For the text-containing cell, return its midpoint in [X, Y] coordinate format. 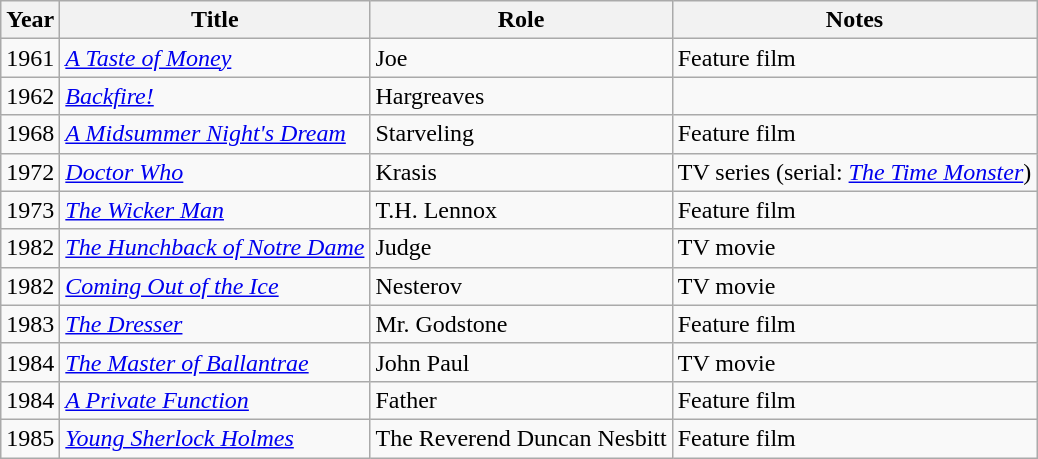
Nesterov [521, 286]
A Private Function [215, 400]
Starveling [521, 134]
Father [521, 400]
Krasis [521, 172]
1985 [30, 438]
The Wicker Man [215, 210]
Backfire! [215, 96]
1968 [30, 134]
1972 [30, 172]
TV series (serial: The Time Monster) [854, 172]
A Midsummer Night's Dream [215, 134]
Young Sherlock Holmes [215, 438]
Mr. Godstone [521, 324]
Title [215, 20]
A Taste of Money [215, 58]
John Paul [521, 362]
The Hunchback of Notre Dame [215, 248]
Coming Out of the Ice [215, 286]
The Reverend Duncan Nesbitt [521, 438]
Hargreaves [521, 96]
Joe [521, 58]
Notes [854, 20]
1962 [30, 96]
1961 [30, 58]
1973 [30, 210]
Doctor Who [215, 172]
Year [30, 20]
1983 [30, 324]
T.H. Lennox [521, 210]
The Dresser [215, 324]
The Master of Ballantrae [215, 362]
Judge [521, 248]
Role [521, 20]
